Output the (x, y) coordinate of the center of the cell containing the given text.  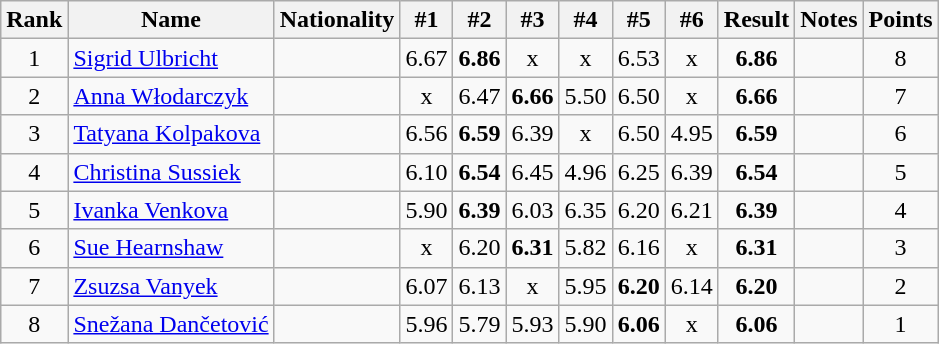
6.03 (532, 210)
6.67 (426, 58)
6.53 (638, 58)
5.50 (586, 96)
6.56 (426, 134)
Sue Hearnshaw (171, 248)
6.14 (692, 286)
6.07 (426, 286)
6.35 (586, 210)
5.79 (480, 324)
Christina Sussiek (171, 172)
5.82 (586, 248)
#6 (692, 20)
Notes (829, 20)
#2 (480, 20)
Points (900, 20)
Snežana Dančetović (171, 324)
5.96 (426, 324)
6.21 (692, 210)
Result (756, 20)
5.93 (532, 324)
Tatyana Kolpakova (171, 134)
Sigrid Ulbricht (171, 58)
4.95 (692, 134)
Nationality (337, 20)
Name (171, 20)
5.95 (586, 286)
Zsuzsa Vanyek (171, 286)
6.13 (480, 286)
6.45 (532, 172)
#4 (586, 20)
Anna Włodarczyk (171, 96)
Rank (34, 20)
6.10 (426, 172)
4.96 (586, 172)
6.16 (638, 248)
#3 (532, 20)
6.25 (638, 172)
#1 (426, 20)
#5 (638, 20)
6.47 (480, 96)
Ivanka Venkova (171, 210)
